Output the (X, Y) coordinate of the center of the cell containing the given text.  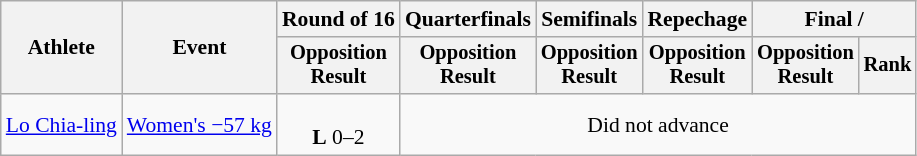
Quarterfinals (468, 19)
Event (200, 48)
Final / (834, 19)
Women's −57 kg (200, 124)
Rank (888, 66)
Semifinals (590, 19)
L 0–2 (338, 124)
Athlete (62, 48)
Repechage (697, 19)
Lo Chia-ling (62, 124)
Did not advance (658, 124)
Round of 16 (338, 19)
